Locate the cell with the specified text and output its [x, y] center coordinate. 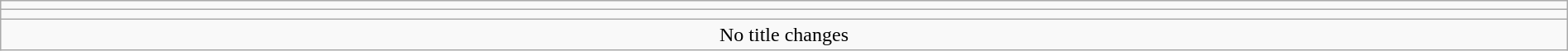
No title changes [784, 35]
